Capture the cell that displays the provided text and extract its [x, y] central coordinate. 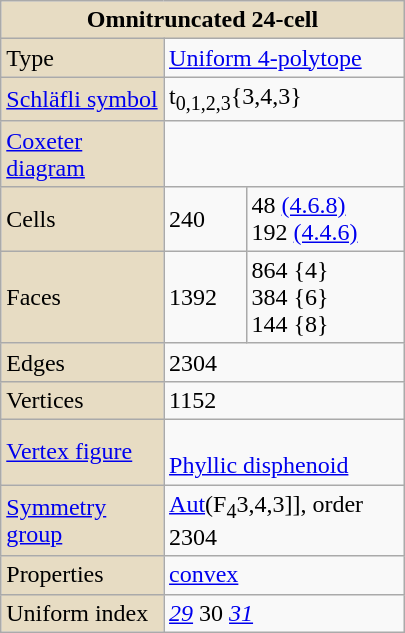
864 {4}384 {6}144 {8} [325, 297]
Symmetry group [82, 520]
Schläfli symbol [82, 99]
1392 [206, 297]
Aut(F43,4,3]], order 2304 [284, 520]
Properties [82, 575]
29 30 31 [284, 613]
Edges [82, 362]
Cells [82, 218]
Uniform 4-polytope [284, 58]
1152 [284, 400]
Omnitruncated 24-cell [203, 20]
2304 [284, 362]
Type [82, 58]
Coxeter diagram [82, 154]
convex [284, 575]
Uniform index [82, 613]
240 [206, 218]
Faces [82, 297]
t0,1,2,3{3,4,3} [284, 99]
48 (4.6.8) 192 (4.4.6) [325, 218]
Phyllic disphenoid [284, 452]
Vertices [82, 400]
Vertex figure [82, 452]
